Return the (x, y) coordinate for the center point of the cell that contains the specified text.  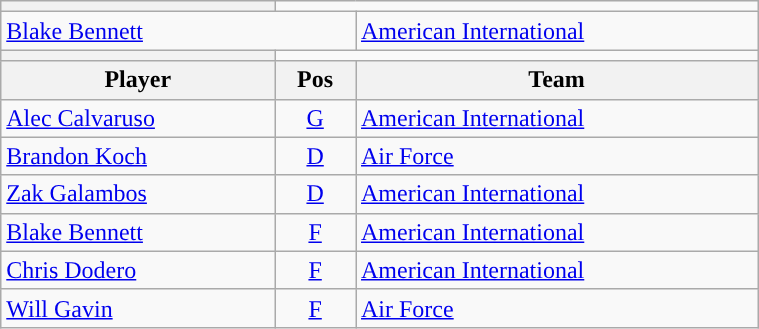
G (316, 118)
Brandon Koch (138, 156)
Chris Dodero (138, 270)
Player (138, 80)
Team (557, 80)
Pos (316, 80)
Zak Galambos (138, 194)
Will Gavin (138, 308)
Alec Calvaruso (138, 118)
